Provide the (X, Y) coordinate of the cell's center where the given text is located.  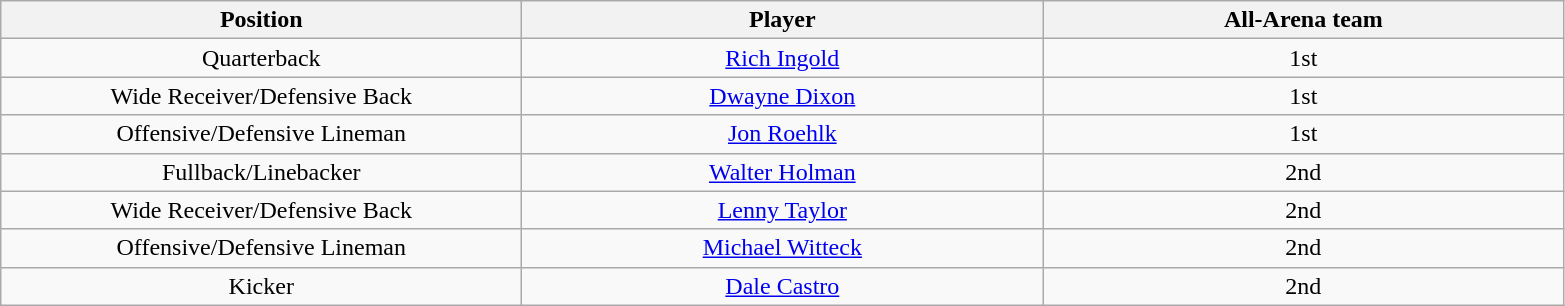
Quarterback (262, 58)
Michael Witteck (782, 248)
Lenny Taylor (782, 210)
Dwayne Dixon (782, 96)
Rich Ingold (782, 58)
Jon Roehlk (782, 134)
Kicker (262, 286)
Player (782, 20)
Position (262, 20)
Fullback/Linebacker (262, 172)
Walter Holman (782, 172)
All-Arena team (1304, 20)
Dale Castro (782, 286)
